Determine the [x, y] coordinate at the center of the cell enclosing the given text.  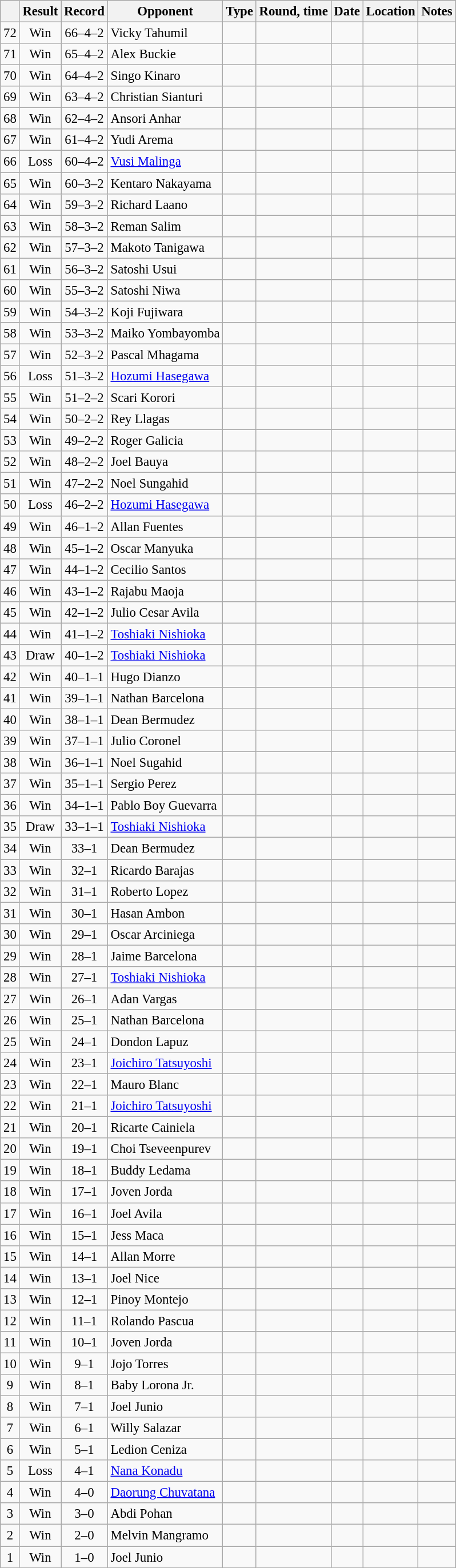
10–1 [85, 1342]
Alex Buckie [165, 54]
40–1–1 [85, 677]
Oscar Manyuka [165, 548]
Allan Morre [165, 1256]
32–1 [85, 870]
66–4–2 [85, 33]
61–4–2 [85, 140]
39 [10, 741]
54 [10, 419]
56 [10, 376]
46–2–2 [85, 505]
1 [10, 1557]
43 [10, 656]
69 [10, 97]
7–1 [85, 1407]
19–1 [85, 1149]
12–1 [85, 1300]
20 [10, 1149]
Christian Sianturi [165, 97]
47 [10, 569]
Pinoy Montejo [165, 1300]
15 [10, 1256]
52–3–2 [85, 355]
Willy Salazar [165, 1428]
Cecilio Santos [165, 569]
Joel Bauya [165, 462]
Roberto Lopez [165, 891]
Buddy Ledama [165, 1171]
19 [10, 1171]
Opponent [165, 11]
57 [10, 355]
Julio Cesar Avila [165, 613]
Nana Konadu [165, 1471]
Adan Vargas [165, 999]
Date [347, 11]
39–1–1 [85, 698]
67 [10, 140]
Daorung Chuvatana [165, 1493]
12 [10, 1321]
45 [10, 613]
Noel Sungahid [165, 484]
26 [10, 1020]
11–1 [85, 1321]
28–1 [85, 956]
Abdi Pohan [165, 1514]
30–1 [85, 913]
8 [10, 1407]
Joel Avila [165, 1213]
9 [10, 1385]
50 [10, 505]
32 [10, 891]
50–2–2 [85, 419]
Hugo Dianzo [165, 677]
28 [10, 978]
Julio Coronel [165, 741]
63 [10, 226]
34–1–1 [85, 806]
16–1 [85, 1213]
60–4–2 [85, 162]
36–1–1 [85, 763]
Makoto Tanigawa [165, 247]
54–3–2 [85, 312]
Jaime Barcelona [165, 956]
36 [10, 806]
21 [10, 1128]
Satoshi Usui [165, 269]
Jess Maca [165, 1235]
Pascal Mhagama [165, 355]
6–1 [85, 1428]
30 [10, 934]
52 [10, 462]
60–3–2 [85, 183]
4–0 [85, 1493]
38 [10, 763]
70 [10, 76]
2–0 [85, 1535]
Rey Llagas [165, 419]
62 [10, 247]
14 [10, 1278]
4–1 [85, 1471]
Location [391, 11]
68 [10, 119]
18 [10, 1192]
14–1 [85, 1256]
23 [10, 1085]
23–1 [85, 1063]
46 [10, 591]
35 [10, 827]
49–2–2 [85, 441]
5–1 [85, 1450]
57–3–2 [85, 247]
Vusi Malinga [165, 162]
44 [10, 634]
Choi Tseveenpurev [165, 1149]
40–1–2 [85, 656]
15–1 [85, 1235]
3 [10, 1514]
24–1 [85, 1042]
24 [10, 1063]
Ricardo Barajas [165, 870]
65–4–2 [85, 54]
55–3–2 [85, 291]
16 [10, 1235]
Jojo Torres [165, 1364]
42–1–2 [85, 613]
6 [10, 1450]
51 [10, 484]
44–1–2 [85, 569]
20–1 [85, 1128]
Mauro Blanc [165, 1085]
37 [10, 784]
60 [10, 291]
41 [10, 698]
56–3–2 [85, 269]
25–1 [85, 1020]
40 [10, 720]
Round, time [294, 11]
Baby Lorona Jr. [165, 1385]
Notes [437, 11]
51–3–2 [85, 376]
43–1–2 [85, 591]
Maiko Yombayomba [165, 333]
Noel Sugahid [165, 763]
31–1 [85, 891]
64–4–2 [85, 76]
Melvin Mangramo [165, 1535]
17 [10, 1213]
64 [10, 204]
Hasan Ambon [165, 913]
31 [10, 913]
Oscar Arciniega [165, 934]
Joel Nice [165, 1278]
Koji Fujiwara [165, 312]
41–1–2 [85, 634]
Ricarte Cainiela [165, 1128]
Allan Fuentes [165, 526]
34 [10, 849]
Satoshi Niwa [165, 291]
Kentaro Nakayama [165, 183]
58–3–2 [85, 226]
58 [10, 333]
37–1–1 [85, 741]
49 [10, 526]
13 [10, 1300]
53–3–2 [85, 333]
29 [10, 956]
9–1 [85, 1364]
4 [10, 1493]
Scari Korori [165, 398]
Yudi Arema [165, 140]
Singo Kinaro [165, 76]
Roger Galicia [165, 441]
66 [10, 162]
25 [10, 1042]
Vicky Tahumil [165, 33]
48 [10, 548]
72 [10, 33]
35–1–1 [85, 784]
Rolando Pascua [165, 1321]
53 [10, 441]
48–2–2 [85, 462]
51–2–2 [85, 398]
22 [10, 1106]
Result [40, 11]
Ansori Anhar [165, 119]
71 [10, 54]
5 [10, 1471]
59–3–2 [85, 204]
63–4–2 [85, 97]
10 [10, 1364]
Sergio Perez [165, 784]
55 [10, 398]
11 [10, 1342]
45–1–2 [85, 548]
27–1 [85, 978]
Rajabu Maoja [165, 591]
13–1 [85, 1278]
Ledion Ceniza [165, 1450]
29–1 [85, 934]
27 [10, 999]
Dondon Lapuz [165, 1042]
33 [10, 870]
Pablo Boy Guevarra [165, 806]
2 [10, 1535]
17–1 [85, 1192]
26–1 [85, 999]
21–1 [85, 1106]
Reman Salim [165, 226]
18–1 [85, 1171]
Richard Laano [165, 204]
38–1–1 [85, 720]
33–1 [85, 849]
61 [10, 269]
47–2–2 [85, 484]
46–1–2 [85, 526]
1–0 [85, 1557]
7 [10, 1428]
33–1–1 [85, 827]
Type [239, 11]
22–1 [85, 1085]
65 [10, 183]
59 [10, 312]
42 [10, 677]
8–1 [85, 1385]
62–4–2 [85, 119]
Record [85, 11]
3–0 [85, 1514]
